Capture the cell that displays the provided text and extract its (X, Y) central coordinate. 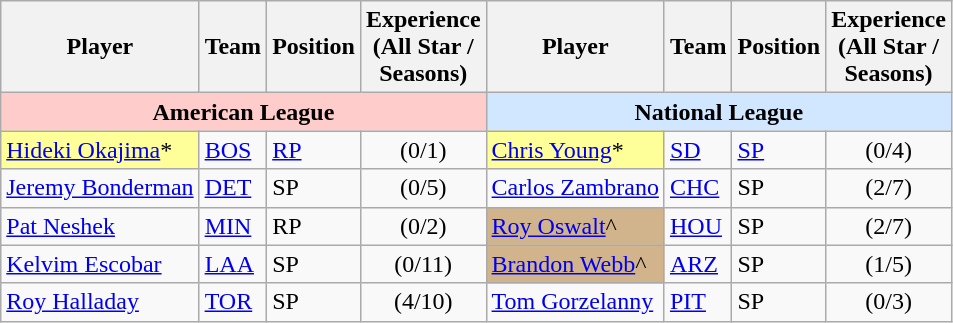
BOS (233, 150)
ARZ (698, 264)
Tom Gorzelanny (575, 302)
DET (233, 188)
Hideki Okajima* (100, 150)
(1/5) (889, 264)
TOR (233, 302)
Roy Halladay (100, 302)
Jeremy Bonderman (100, 188)
HOU (698, 226)
LAA (233, 264)
American League (244, 112)
Brandon Webb^ (575, 264)
Kelvim Escobar (100, 264)
(0/4) (889, 150)
MIN (233, 226)
Chris Young* (575, 150)
National League (718, 112)
(0/3) (889, 302)
SD (698, 150)
CHC (698, 188)
Roy Oswalt^ (575, 226)
(0/11) (423, 264)
(0/5) (423, 188)
(4/10) (423, 302)
Carlos Zambrano (575, 188)
PIT (698, 302)
Pat Neshek (100, 226)
(0/1) (423, 150)
(0/2) (423, 226)
